Find where the given text appears and provide that cell's center as [x, y] coordinate. 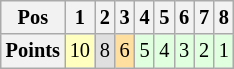
10 [80, 51]
Pos [33, 17]
7 [204, 17]
Points [33, 51]
